Find where the given text appears and provide that cell's center as (X, Y) coordinate. 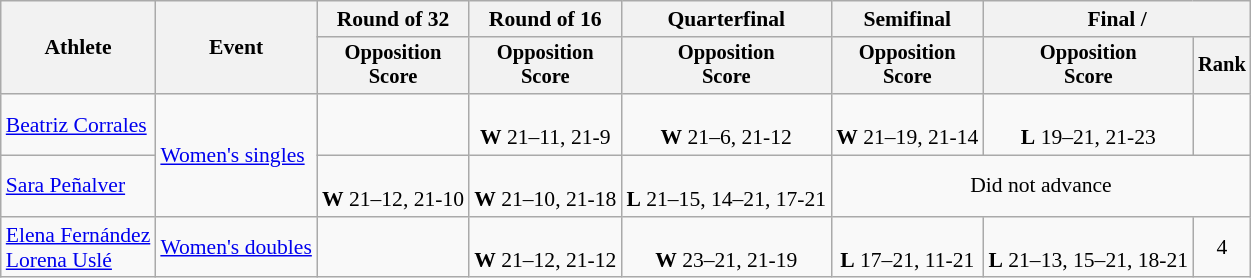
W 23–21, 21-19 (726, 248)
Round of 32 (393, 19)
Sara Peñalver (78, 186)
4 (1222, 248)
Semifinal (907, 19)
W 21–12, 21-10 (393, 186)
Final / (1116, 19)
L 19–21, 21-23 (1088, 124)
L 21–13, 15–21, 18-21 (1088, 248)
W 21–11, 21-9 (545, 124)
Athlete (78, 48)
Elena FernándezLorena Uslé (78, 248)
Event (236, 48)
L 21–15, 14–21, 17-21 (726, 186)
Beatriz Corrales (78, 124)
Did not advance (1041, 186)
W 21–12, 21-12 (545, 248)
Women's doubles (236, 248)
L 17–21, 11-21 (907, 248)
Rank (1222, 66)
Round of 16 (545, 19)
W 21–6, 21-12 (726, 124)
Quarterfinal (726, 19)
Women's singles (236, 155)
W 21–19, 21-14 (907, 124)
W 21–10, 21-18 (545, 186)
